Search for the cell housing the specified text and yield its (x, y) center coordinate. 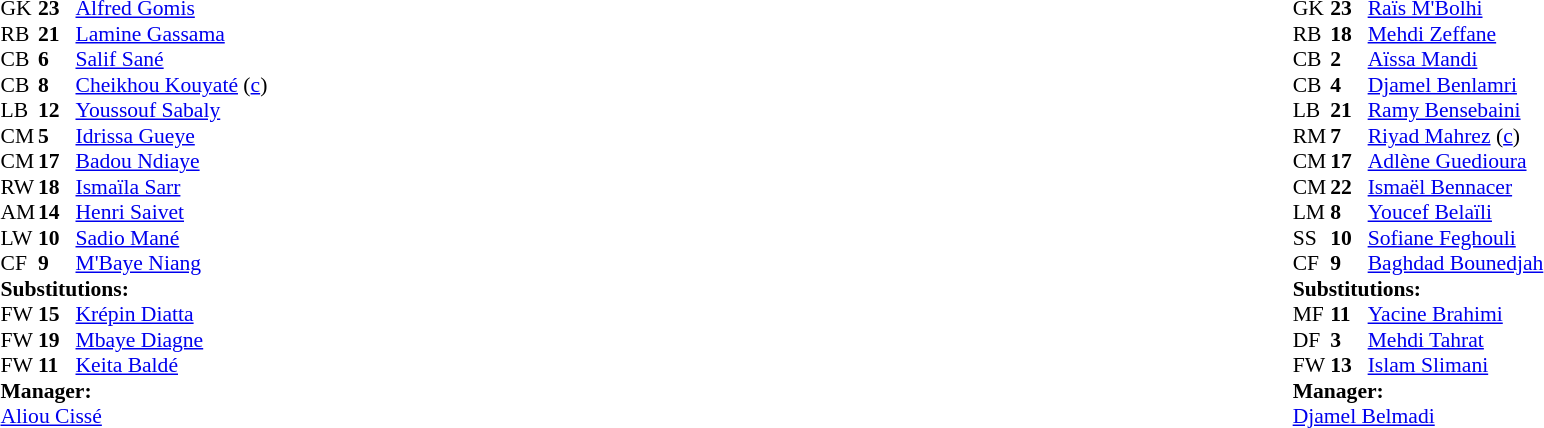
Krépin Diatta (172, 315)
Cheikhou Kouyaté (c) (172, 85)
Mbaye Diagne (172, 340)
4 (1349, 85)
Aïssa Mandi (1456, 59)
Mehdi Tahrat (1456, 340)
Lamine Gassama (172, 34)
LW (19, 238)
DF (1312, 340)
Djamel Benlamri (1456, 85)
RM (1312, 136)
3 (1349, 340)
2 (1349, 59)
RW (19, 187)
Adlène Guedioura (1456, 161)
Sofiane Feghouli (1456, 238)
19 (57, 340)
6 (57, 59)
22 (1349, 187)
Badou Ndiaye (172, 161)
Ismaël Bennacer (1456, 187)
Yacine Brahimi (1456, 315)
Keita Baldé (172, 365)
Islam Slimani (1456, 365)
15 (57, 315)
SS (1312, 238)
Mehdi Zeffane (1456, 34)
Youssouf Sabaly (172, 111)
Salif Sané (172, 59)
MF (1312, 315)
7 (1349, 136)
Sadio Mané (172, 238)
Ismaïla Sarr (172, 187)
Henri Saivet (172, 213)
M'Baye Niang (172, 263)
14 (57, 213)
13 (1349, 365)
Idrissa Gueye (172, 136)
Ramy Bensebaini (1456, 111)
AM (19, 213)
5 (57, 136)
Riyad Mahrez (c) (1456, 136)
LM (1312, 213)
12 (57, 111)
Youcef Belaïli (1456, 213)
Baghdad Bounedjah (1456, 263)
